Provide the [x, y] coordinate of the cell's center where the given text is located.  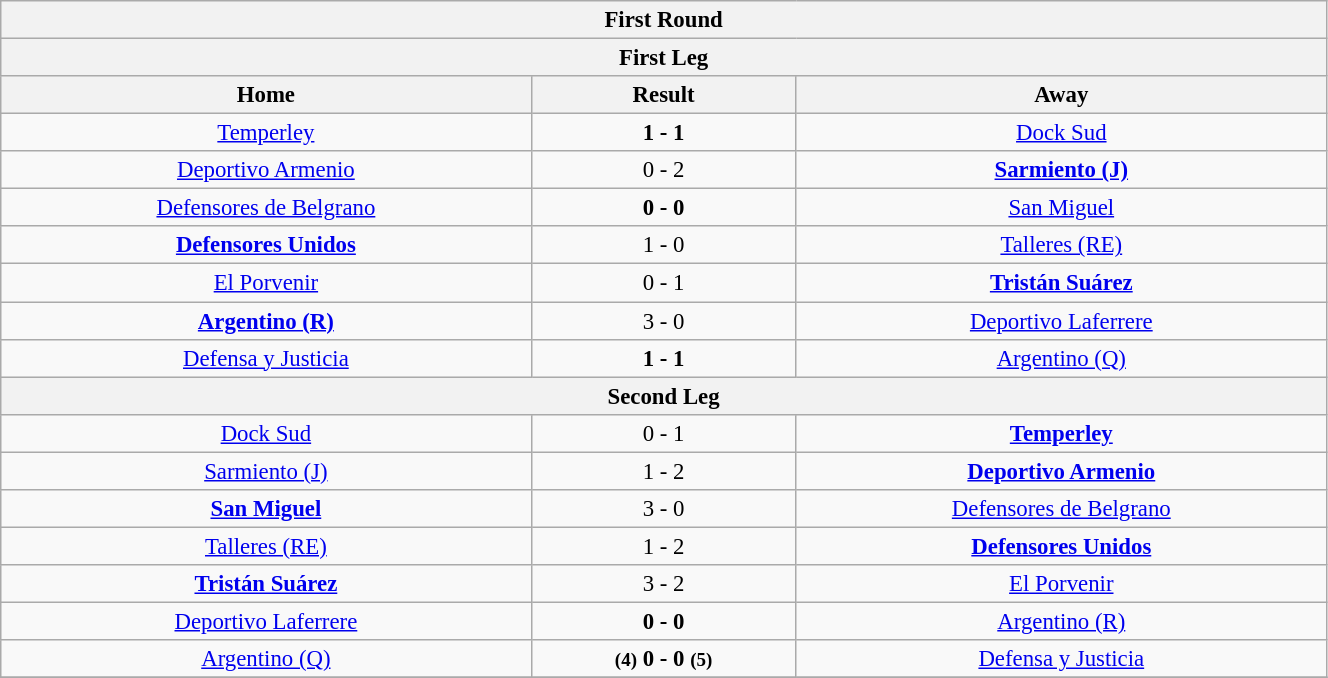
0 - 2 [664, 170]
3 - 2 [664, 584]
(4) 0 - 0 (5) [664, 659]
First Round [664, 20]
First Leg [664, 58]
1 - 0 [664, 245]
Away [1061, 95]
Second Leg [664, 396]
Result [664, 95]
Home [266, 95]
